Detect which cell encompasses the target text, then output its [X, Y] center coordinate. 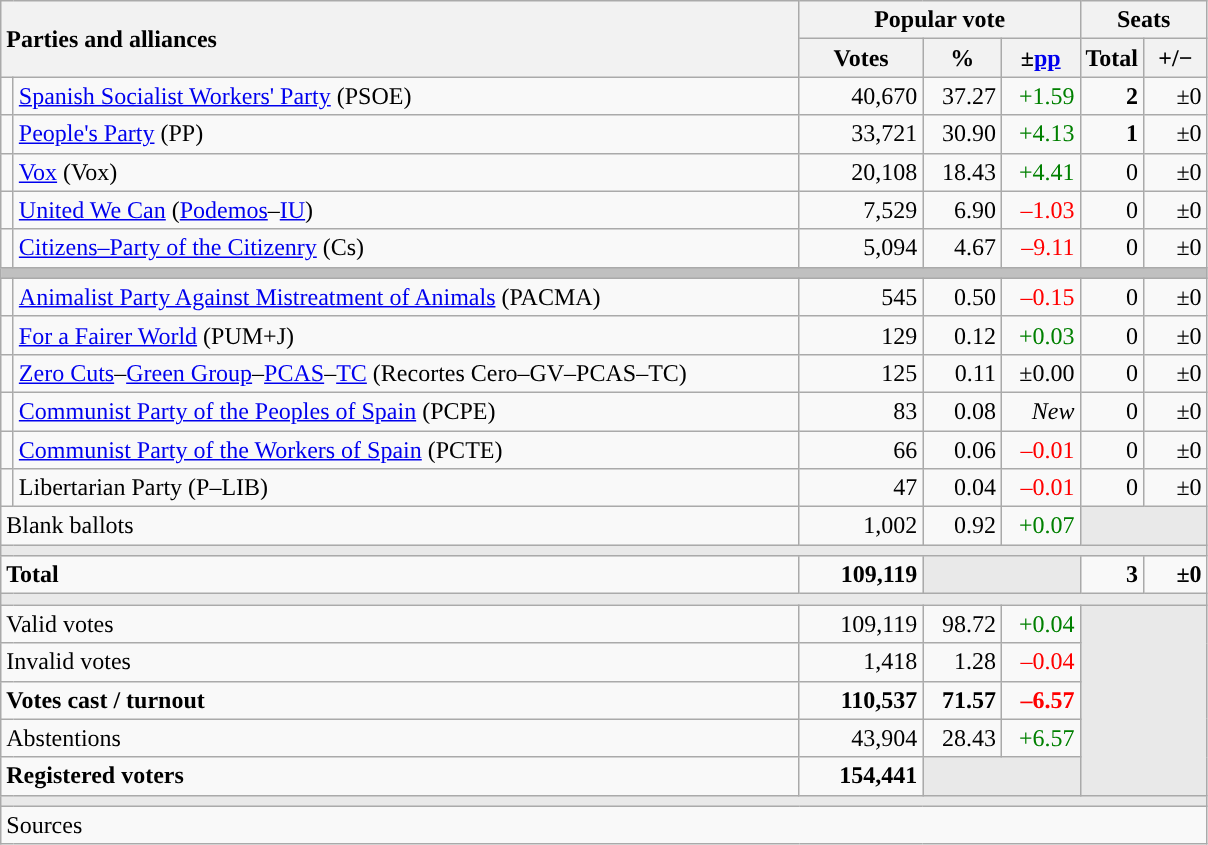
United We Can (Podemos–IU) [406, 210]
–1.03 [1040, 210]
+0.07 [1040, 526]
0.50 [962, 297]
Animalist Party Against Mistreatment of Animals (PACMA) [406, 297]
545 [861, 297]
98.72 [962, 624]
People's Party (PP) [406, 134]
1 [1112, 134]
154,441 [861, 776]
Valid votes [400, 624]
+/− [1176, 58]
Zero Cuts–Green Group–PCAS–TC (Recortes Cero–GV–PCAS–TC) [406, 373]
4.67 [962, 248]
3 [1112, 575]
–0.15 [1040, 297]
+0.04 [1040, 624]
For a Fairer World (PUM+J) [406, 335]
Libertarian Party (P–LIB) [406, 488]
–6.57 [1040, 700]
±0.00 [1040, 373]
2 [1112, 96]
Vox (Vox) [406, 172]
40,670 [861, 96]
125 [861, 373]
129 [861, 335]
Invalid votes [400, 662]
Votes [861, 58]
0.06 [962, 449]
20,108 [861, 172]
1,002 [861, 526]
33,721 [861, 134]
±pp [1040, 58]
Spanish Socialist Workers' Party (PSOE) [406, 96]
18.43 [962, 172]
+4.13 [1040, 134]
–0.04 [1040, 662]
Parties and alliances [400, 39]
Registered voters [400, 776]
110,537 [861, 700]
Blank ballots [400, 526]
83 [861, 411]
66 [861, 449]
37.27 [962, 96]
–9.11 [1040, 248]
+1.59 [1040, 96]
Votes cast / turnout [400, 700]
43,904 [861, 738]
5,094 [861, 248]
Popular vote [940, 20]
0.04 [962, 488]
+6.57 [1040, 738]
Communist Party of the Workers of Spain (PCTE) [406, 449]
30.90 [962, 134]
28.43 [962, 738]
0.11 [962, 373]
0.08 [962, 411]
Seats [1144, 20]
6.90 [962, 210]
+0.03 [1040, 335]
71.57 [962, 700]
1.28 [962, 662]
Sources [604, 825]
1,418 [861, 662]
Citizens–Party of the Citizenry (Cs) [406, 248]
Abstentions [400, 738]
% [962, 58]
New [1040, 411]
7,529 [861, 210]
+4.41 [1040, 172]
Communist Party of the Peoples of Spain (PCPE) [406, 411]
47 [861, 488]
0.12 [962, 335]
0.92 [962, 526]
